Return (X, Y) of the center of cell containing provided text 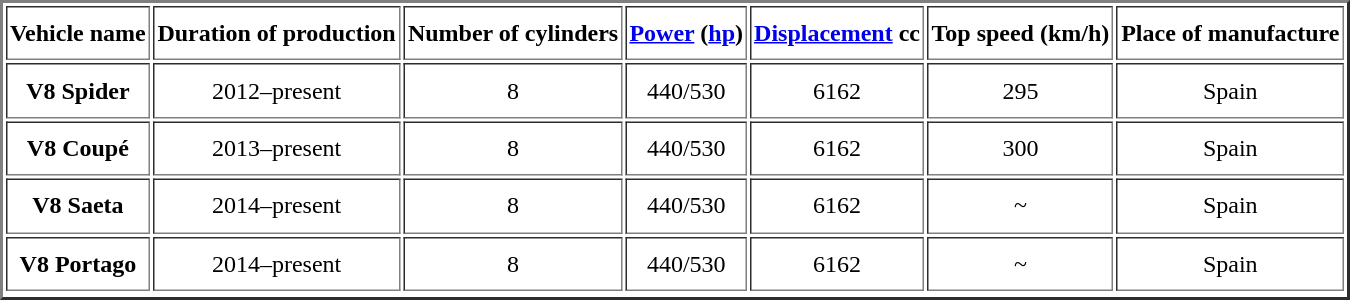
V8 Coupé (78, 148)
300 (1020, 148)
2012–present (277, 92)
Power (hp) (686, 34)
Place of manufacture (1230, 34)
V8 Portago (78, 264)
Top speed (km/h) (1020, 34)
V8 Saeta (78, 206)
Duration of production (277, 34)
V8 Spider (78, 92)
Vehicle name (78, 34)
295 (1020, 92)
Displacement cc (837, 34)
Number of cylinders (512, 34)
2013–present (277, 148)
